Locate the cell with the specified text and output its [X, Y] center coordinate. 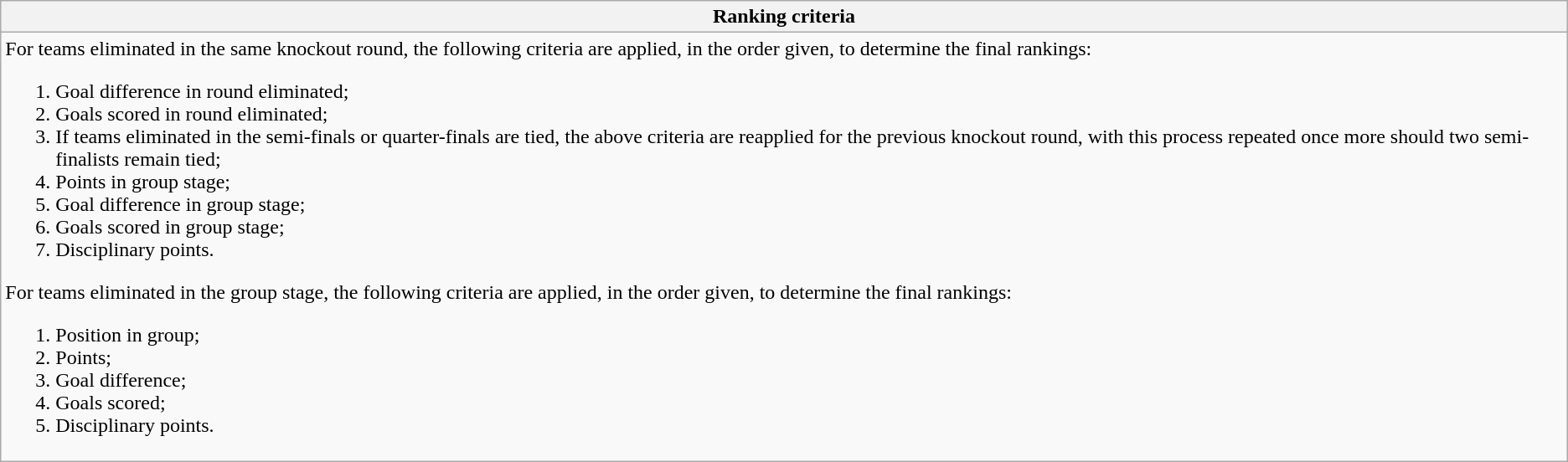
Ranking criteria [784, 17]
